Return the (X, Y) coordinate for the center point of the cell that contains the specified text.  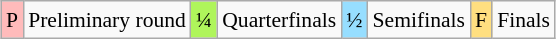
Semifinals (419, 20)
Quarterfinals (279, 20)
F (481, 20)
½ (354, 20)
¼ (204, 20)
Finals (524, 20)
Preliminary round (107, 20)
P (12, 20)
